Locate the cell with the specified text and output its [X, Y] center coordinate. 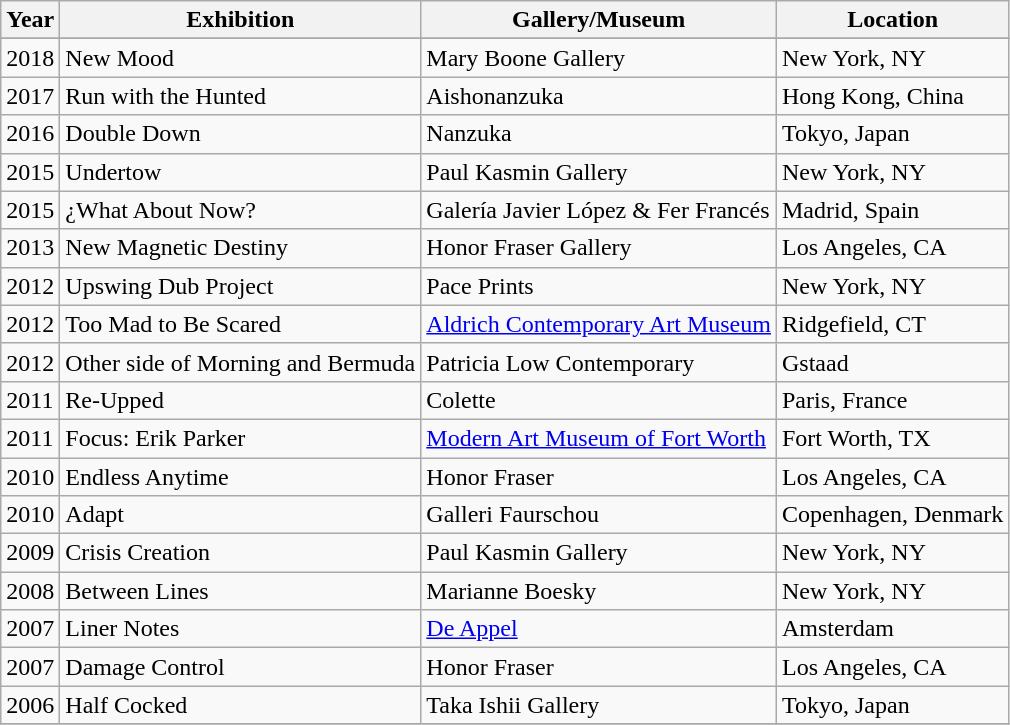
Marianne Boesky [599, 591]
Mary Boone Gallery [599, 58]
Modern Art Museum of Fort Worth [599, 438]
Undertow [240, 172]
De Appel [599, 629]
2006 [30, 705]
Honor Fraser Gallery [599, 248]
Aishonanzuka [599, 96]
Colette [599, 400]
Paris, France [892, 400]
Liner Notes [240, 629]
Exhibition [240, 20]
New Mood [240, 58]
2016 [30, 134]
Re-Upped [240, 400]
Location [892, 20]
Nanzuka [599, 134]
2018 [30, 58]
2017 [30, 96]
Gallery/Museum [599, 20]
¿What About Now? [240, 210]
Galleri Faurschou [599, 515]
Pace Prints [599, 286]
Ridgefield, CT [892, 324]
2009 [30, 553]
Too Mad to Be Scared [240, 324]
Double Down [240, 134]
Focus: Erik Parker [240, 438]
Half Cocked [240, 705]
Other side of Morning and Bermuda [240, 362]
Between Lines [240, 591]
Galería Javier López & Fer Francés [599, 210]
Taka Ishii Gallery [599, 705]
Year [30, 20]
Hong Kong, China [892, 96]
New Magnetic Destiny [240, 248]
Madrid, Spain [892, 210]
Endless Anytime [240, 477]
Aldrich Contemporary Art Museum [599, 324]
Run with the Hunted [240, 96]
Fort Worth, TX [892, 438]
2013 [30, 248]
2008 [30, 591]
Damage Control [240, 667]
Upswing Dub Project [240, 286]
Amsterdam [892, 629]
Adapt [240, 515]
Patricia Low Contemporary [599, 362]
Copenhagen, Denmark [892, 515]
Crisis Creation [240, 553]
Gstaad [892, 362]
